Detect which cell encompasses the target text, then output its (X, Y) center coordinate. 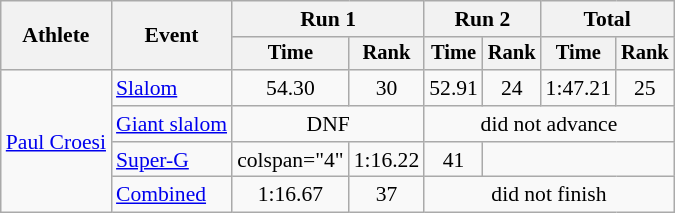
1:16.22 (386, 160)
54.30 (290, 88)
Slalom (172, 88)
52.91 (454, 88)
1:16.67 (290, 195)
41 (454, 160)
25 (645, 88)
37 (386, 195)
Super-G (172, 160)
Event (172, 36)
Giant slalom (172, 124)
Combined (172, 195)
Run 2 (482, 19)
did not finish (548, 195)
1:47.21 (578, 88)
colspan="4" (290, 160)
DNF (328, 124)
Paul Croesi (56, 141)
30 (386, 88)
Run 1 (328, 19)
did not advance (548, 124)
24 (512, 88)
Athlete (56, 36)
Total (608, 19)
